From the cell containing the given text, extract its center point as (X, Y) coordinate. 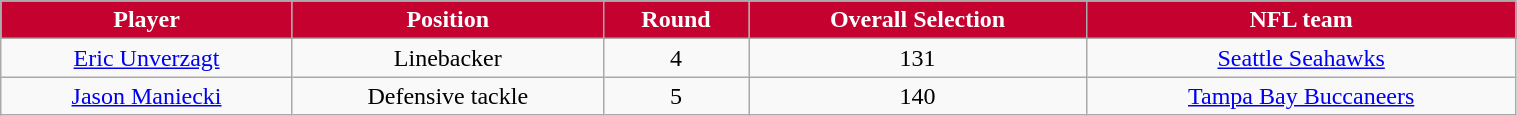
4 (676, 58)
Eric Unverzagt (147, 58)
Defensive tackle (448, 96)
5 (676, 96)
131 (918, 58)
Linebacker (448, 58)
140 (918, 96)
Jason Maniecki (147, 96)
Seattle Seahawks (1301, 58)
Overall Selection (918, 20)
Player (147, 20)
Tampa Bay Buccaneers (1301, 96)
Position (448, 20)
NFL team (1301, 20)
Round (676, 20)
